Locate the cell with the specified text and output its (X, Y) center coordinate. 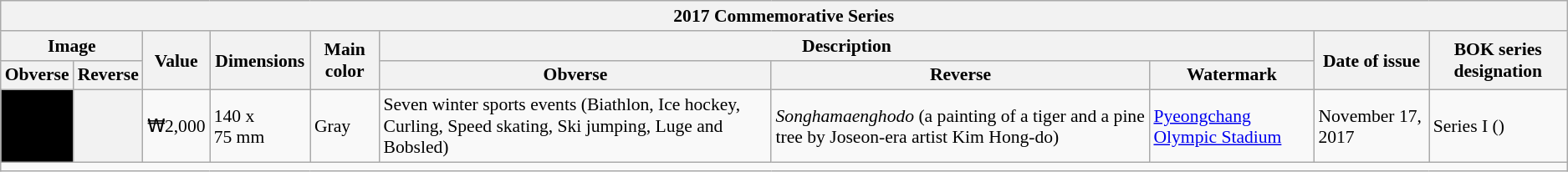
Date of issue (1371, 60)
Value (176, 60)
140 x 75 mm (260, 127)
Main color (345, 60)
Series I () (1499, 127)
November 17, 2017 (1371, 127)
Gray (345, 127)
2017 Commemorative Series (784, 16)
Seven winter sports events (Biathlon, Ice hockey, Curling, Speed skating, Ski jumping, Luge and Bobsled) (575, 127)
Watermark (1231, 75)
Description (846, 46)
₩2,000 (176, 127)
BOK series designation (1499, 60)
Pyeongchang Olympic Stadium (1231, 127)
Image (72, 46)
Songhamaenghodo (a painting of a tiger and a pine tree by Joseon-era artist Kim Hong-do) (960, 127)
Dimensions (260, 60)
